From the cell containing the given text, extract its center point as [x, y] coordinate. 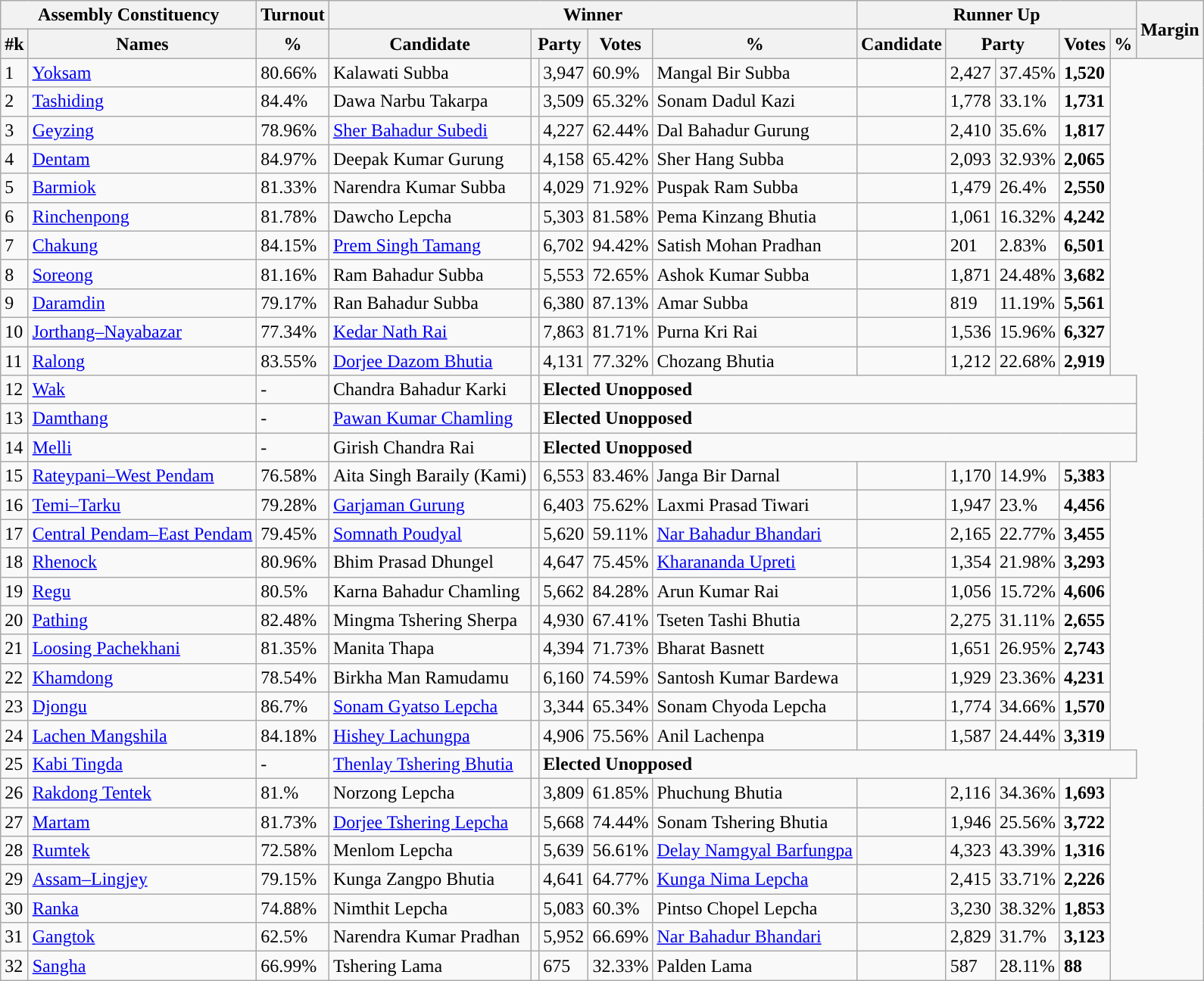
81.16% [293, 274]
4,641 [563, 880]
Narendra Kumar Subba [429, 188]
Sher Bahadur Subedi [429, 130]
Sonam Dadul Kazi [755, 101]
Gangtok [142, 937]
Anil Lachenpa [755, 735]
74.59% [621, 677]
Pathing [142, 620]
Melli [142, 447]
Dorjee Dazom Bhutia [429, 361]
Puspak Ram Subba [755, 188]
3,230 [971, 908]
14.9% [1027, 476]
3,293 [1084, 562]
59.11% [621, 534]
86.7% [293, 706]
1,056 [971, 591]
2,093 [971, 159]
3 [14, 130]
87.13% [621, 303]
2,829 [971, 937]
Dentam [142, 159]
76.58% [293, 476]
Geyzing [142, 130]
1,354 [971, 562]
5,083 [563, 908]
23.36% [1027, 677]
1,212 [971, 361]
75.62% [621, 505]
75.56% [621, 735]
Pintso Chopel Lepcha [755, 908]
25 [14, 764]
26.95% [1027, 649]
29 [14, 880]
84.15% [293, 245]
Damthang [142, 419]
1,536 [971, 332]
Purna Kri Rai [755, 332]
4,242 [1084, 216]
2,065 [1084, 159]
7,863 [563, 332]
5,553 [563, 274]
Temi–Tarku [142, 505]
34.66% [1027, 706]
61.85% [621, 793]
Tshering Lama [429, 966]
4,227 [563, 130]
75.45% [621, 562]
Phuchung Bhutia [755, 793]
Wak [142, 390]
22.77% [1027, 534]
1,774 [971, 706]
Ralong [142, 361]
80.66% [293, 73]
21 [14, 649]
64.77% [621, 880]
2,410 [971, 130]
22 [14, 677]
67.41% [621, 620]
84.4% [293, 101]
Winner [592, 15]
80.96% [293, 562]
81.73% [293, 821]
675 [563, 966]
15.96% [1027, 332]
Kalawati Subba [429, 73]
Delay Namgyal Barfungpa [755, 851]
Sonam Gyatso Lepcha [429, 706]
Rumtek [142, 851]
Margin [1170, 30]
Runner Up [997, 15]
1,316 [1084, 851]
4,131 [563, 361]
Yoksam [142, 73]
4,647 [563, 562]
79.28% [293, 505]
23.% [1027, 505]
16 [14, 505]
Lachen Mangshila [142, 735]
65.32% [621, 101]
34.36% [1027, 793]
12 [14, 390]
32.33% [621, 966]
Janga Bir Darnal [755, 476]
Karna Bahadur Chamling [429, 591]
Ashok Kumar Subba [755, 274]
8 [14, 274]
Ran Bahadur Subba [429, 303]
77.34% [293, 332]
Santosh Kumar Bardewa [755, 677]
5,668 [563, 821]
35.6% [1027, 130]
81.33% [293, 188]
Tseten Tashi Bhutia [755, 620]
5,383 [1084, 476]
2,275 [971, 620]
4,394 [563, 649]
1,817 [1084, 130]
Prem Singh Tamang [429, 245]
9 [14, 303]
3,947 [563, 73]
Assam–Lingjey [142, 880]
Rateypani–West Pendam [142, 476]
1,651 [971, 649]
2,550 [1084, 188]
1,731 [1084, 101]
Daramdin [142, 303]
3,344 [563, 706]
2,415 [971, 880]
4,158 [563, 159]
72.65% [621, 274]
1,061 [971, 216]
23 [14, 706]
82.48% [293, 620]
Nimthit Lepcha [429, 908]
60.9% [621, 73]
22.68% [1027, 361]
1,947 [971, 505]
62.44% [621, 130]
Names [142, 44]
2.83% [1027, 245]
Central Pendam–East Pendam [142, 534]
Assembly Constituency [129, 15]
81.78% [293, 216]
Sonam Chyoda Lepcha [755, 706]
Amar Subba [755, 303]
2 [14, 101]
79.17% [293, 303]
33.1% [1027, 101]
66.99% [293, 966]
2,743 [1084, 649]
6,553 [563, 476]
Rakdong Tentek [142, 793]
26.4% [1027, 188]
#k [14, 44]
Martam [142, 821]
Dorjee Tshering Lepcha [429, 821]
Bharat Basnett [755, 649]
Turnout [293, 15]
3,509 [563, 101]
30 [14, 908]
4,906 [563, 735]
6,702 [563, 245]
Chandra Bahadur Karki [429, 390]
5,639 [563, 851]
31.7% [1027, 937]
28.11% [1027, 966]
4,930 [563, 620]
77.32% [621, 361]
4,029 [563, 188]
4,606 [1084, 591]
3,682 [1084, 274]
84.18% [293, 735]
1,693 [1084, 793]
56.61% [621, 851]
Chakung [142, 245]
3,455 [1084, 534]
65.34% [621, 706]
32.93% [1027, 159]
81.35% [293, 649]
6 [14, 216]
60.3% [621, 908]
71.92% [621, 188]
1,520 [1084, 73]
Dal Bahadur Gurung [755, 130]
24.44% [1027, 735]
3,319 [1084, 735]
7 [14, 245]
Palden Lama [755, 966]
Sher Hang Subba [755, 159]
15.72% [1027, 591]
Dawcho Lepcha [429, 216]
Manita Thapa [429, 649]
78.54% [293, 677]
Menlom Lepcha [429, 851]
32 [14, 966]
Jorthang–Nayabazar [142, 332]
66.69% [621, 937]
65.42% [621, 159]
Djongu [142, 706]
71.73% [621, 649]
72.58% [293, 851]
3,123 [1084, 937]
1,570 [1084, 706]
74.44% [621, 821]
Ram Bahadur Subba [429, 274]
4 [14, 159]
2,116 [971, 793]
Tashiding [142, 101]
Khamdong [142, 677]
Hishey Lachungpa [429, 735]
Garjaman Gurung [429, 505]
28 [14, 851]
15 [14, 476]
2,427 [971, 73]
94.42% [621, 245]
74.88% [293, 908]
6,403 [563, 505]
1,479 [971, 188]
2,655 [1084, 620]
Regu [142, 591]
Sangha [142, 966]
6,380 [563, 303]
10 [14, 332]
11 [14, 361]
Rinchenpong [142, 216]
819 [971, 303]
1,929 [971, 677]
201 [971, 245]
5,662 [563, 591]
Sonam Tshering Bhutia [755, 821]
31.11% [1027, 620]
5,620 [563, 534]
2,919 [1084, 361]
81.% [293, 793]
25.56% [1027, 821]
Thenlay Tshering Bhutia [429, 764]
Rhenock [142, 562]
Satish Mohan Pradhan [755, 245]
Mangal Bir Subba [755, 73]
Laxmi Prasad Tiwari [755, 505]
Soreong [142, 274]
81.58% [621, 216]
33.71% [1027, 880]
3,809 [563, 793]
Ranka [142, 908]
83.55% [293, 361]
5,952 [563, 937]
1 [14, 73]
13 [14, 419]
1,853 [1084, 908]
Mingma Tshering Sherpa [429, 620]
Kunga Zangpo Bhutia [429, 880]
2,226 [1084, 880]
Kedar Nath Rai [429, 332]
Aita Singh Baraily (Kami) [429, 476]
Pema Kinzang Bhutia [755, 216]
17 [14, 534]
Kabi Tingda [142, 764]
79.45% [293, 534]
27 [14, 821]
11.19% [1027, 303]
1,587 [971, 735]
31 [14, 937]
1,778 [971, 101]
24.48% [1027, 274]
81.71% [621, 332]
587 [971, 966]
16.32% [1027, 216]
62.5% [293, 937]
1,946 [971, 821]
26 [14, 793]
4,323 [971, 851]
2,165 [971, 534]
84.97% [293, 159]
37.45% [1027, 73]
78.96% [293, 130]
Somnath Poudyal [429, 534]
Kharananda Upreti [755, 562]
18 [14, 562]
5 [14, 188]
5,303 [563, 216]
Narendra Kumar Pradhan [429, 937]
Chozang Bhutia [755, 361]
Kunga Nima Lepcha [755, 880]
3,722 [1084, 821]
38.32% [1027, 908]
79.15% [293, 880]
1,170 [971, 476]
Dawa Narbu Takarpa [429, 101]
1,871 [971, 274]
Bhim Prasad Dhungel [429, 562]
Arun Kumar Rai [755, 591]
5,561 [1084, 303]
80.5% [293, 591]
14 [14, 447]
4,231 [1084, 677]
6,327 [1084, 332]
Pawan Kumar Chamling [429, 419]
Girish Chandra Rai [429, 447]
20 [14, 620]
88 [1084, 966]
24 [14, 735]
21.98% [1027, 562]
Loosing Pachekhani [142, 649]
Deepak Kumar Gurung [429, 159]
6,160 [563, 677]
19 [14, 591]
43.39% [1027, 851]
4,456 [1084, 505]
83.46% [621, 476]
Birkha Man Ramudamu [429, 677]
Norzong Lepcha [429, 793]
84.28% [621, 591]
6,501 [1084, 245]
Barmiok [142, 188]
